Scan for the cell matching the given text and deliver its [x, y] coordinate at center. 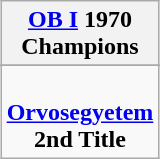
Orvosegyetem2nd Title [80, 112]
OB I 1970Champions [80, 34]
